Determine the [X, Y] coordinate at the center of the cell enclosing the given text.  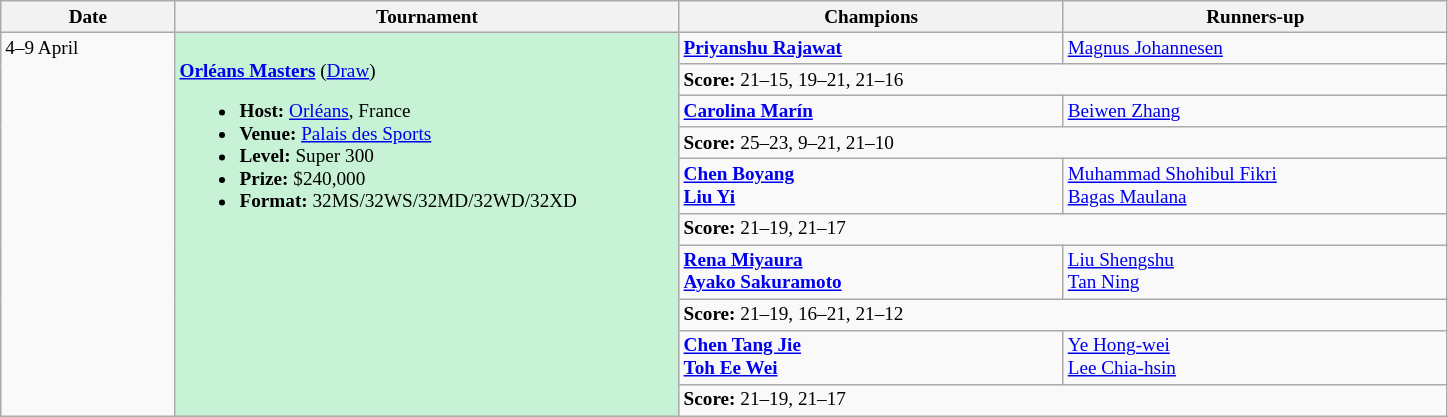
Rena Miyaura Ayako Sakuramoto [871, 272]
Champions [871, 17]
Carolina Marín [871, 111]
Priyanshu Rajawat [871, 48]
Chen Boyang Liu Yi [871, 186]
Date [88, 17]
Score: 21–19, 16–21, 21–12 [1063, 315]
Magnus Johannesen [1255, 48]
Ye Hong-wei Lee Chia-hsin [1255, 357]
Runners-up [1255, 17]
Liu Shengshu Tan Ning [1255, 272]
Score: 21–15, 19–21, 21–16 [1063, 80]
Muhammad Shohibul Fikri Bagas Maulana [1255, 186]
Beiwen Zhang [1255, 111]
4–9 April [88, 224]
Tournament [427, 17]
Orléans Masters (Draw)Host: Orléans, FranceVenue: Palais des SportsLevel: Super 300Prize: $240,000Format: 32MS/32WS/32MD/32WD/32XD [427, 224]
Score: 25–23, 9–21, 21–10 [1063, 143]
Chen Tang Jie Toh Ee Wei [871, 357]
